Find where the given text appears and provide that cell's center as [X, Y] coordinate. 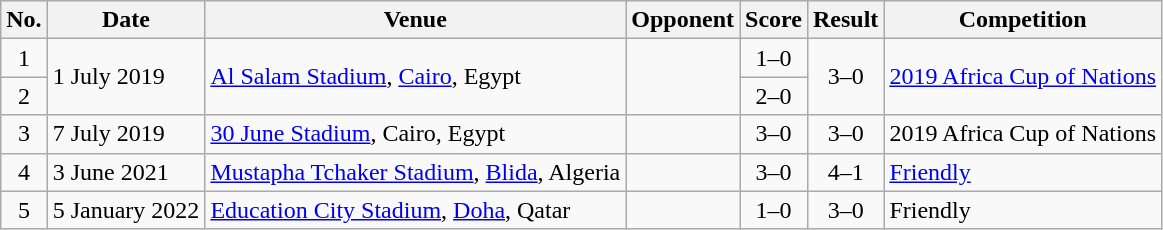
Date [126, 20]
5 [24, 210]
Result [845, 20]
3 June 2021 [126, 172]
Mustapha Tchaker Stadium, Blida, Algeria [416, 172]
4 [24, 172]
No. [24, 20]
Score [774, 20]
1 [24, 58]
3 [24, 134]
7 July 2019 [126, 134]
30 June Stadium, Cairo, Egypt [416, 134]
5 January 2022 [126, 210]
Opponent [683, 20]
Venue [416, 20]
Education City Stadium, Doha, Qatar [416, 210]
4–1 [845, 172]
2 [24, 96]
2–0 [774, 96]
Competition [1023, 20]
Al Salam Stadium, Cairo, Egypt [416, 77]
1 July 2019 [126, 77]
